Locate the cell with the specified text and output its [x, y] center coordinate. 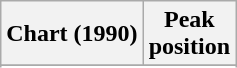
Peakposition [189, 34]
Chart (1990) [72, 34]
